Search for the cell housing the specified text and yield its (X, Y) center coordinate. 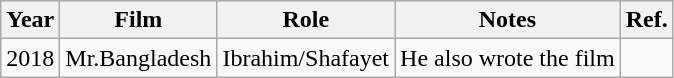
Role (306, 20)
He also wrote the film (508, 58)
2018 (30, 58)
Ref. (646, 20)
Notes (508, 20)
Ibrahim/Shafayet (306, 58)
Year (30, 20)
Mr.Bangladesh (138, 58)
Film (138, 20)
